For the text-containing cell, return its midpoint in (X, Y) coordinate format. 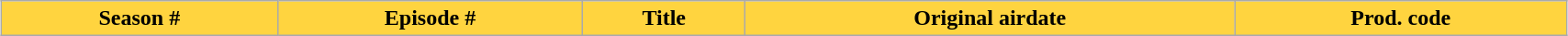
Season # (140, 18)
Original airdate (990, 18)
Episode # (430, 18)
Title (665, 18)
Prod. code (1401, 18)
